From the cell containing the given text, extract its center point as (X, Y) coordinate. 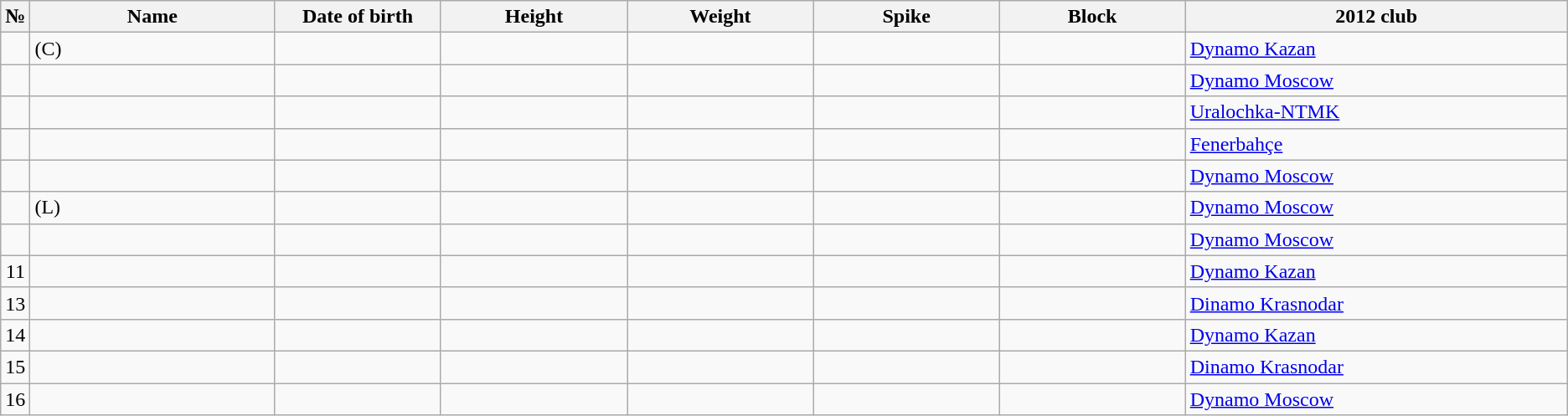
(C) (152, 49)
Uralochka-NTMK (1376, 112)
Fenerbahçe (1376, 144)
Block (1092, 17)
11 (15, 271)
№ (15, 17)
Spike (906, 17)
13 (15, 303)
Height (534, 17)
Date of birth (358, 17)
14 (15, 335)
Weight (720, 17)
16 (15, 399)
15 (15, 367)
Name (152, 17)
(L) (152, 208)
2012 club (1376, 17)
